Extract the [x, y] coordinate from the center of the cell holding the provided text.  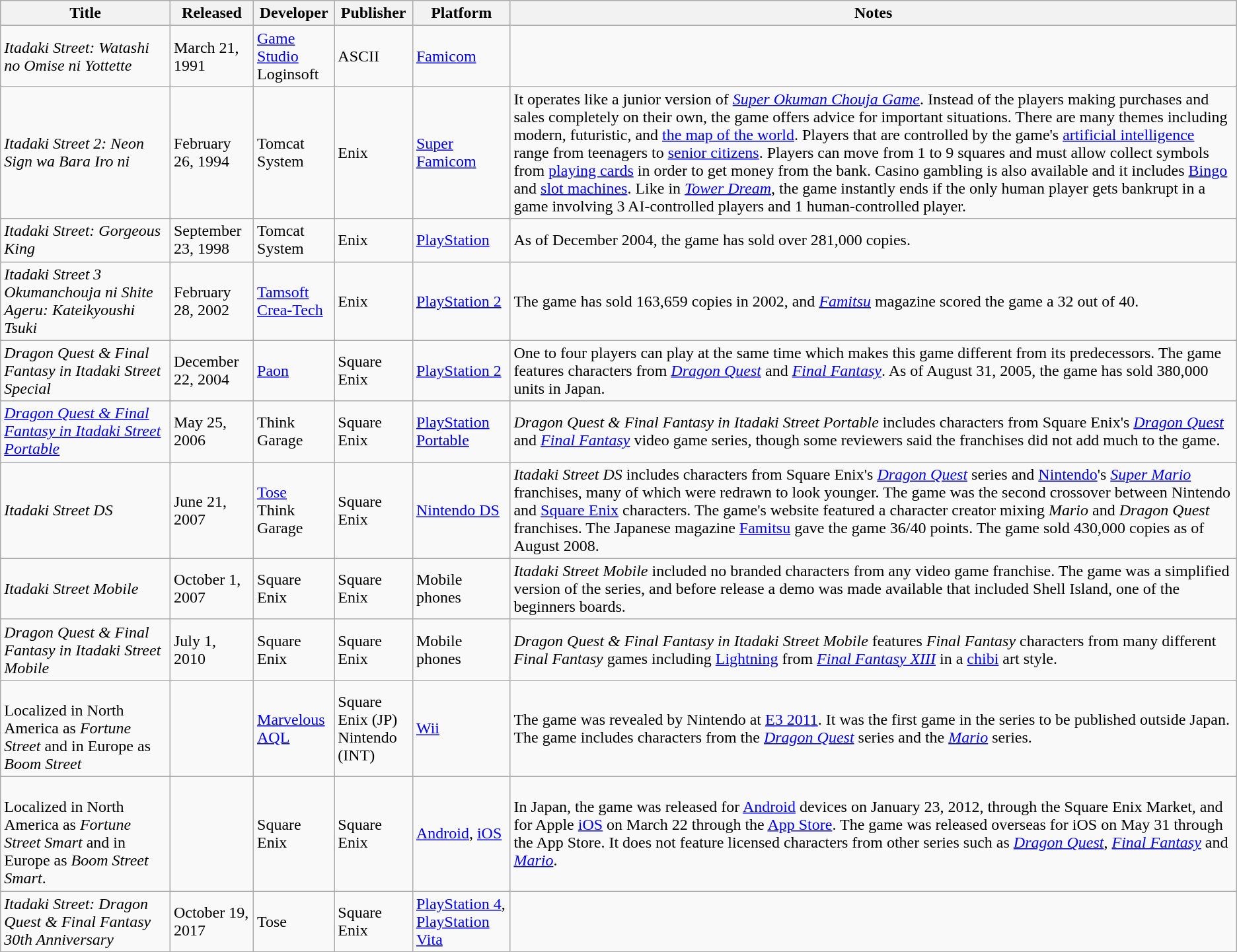
Tose [294, 921]
Square Enix (JP)Nintendo (INT) [374, 728]
Developer [294, 13]
Dragon Quest & Final Fantasy in Itadaki Street Mobile [86, 649]
TamsoftCrea-Tech [294, 301]
Localized in North America as Fortune Street and in Europe as Boom Street [86, 728]
February 28, 2002 [211, 301]
ASCII [374, 56]
Released [211, 13]
Notes [874, 13]
Itadaki Street: Gorgeous King [86, 240]
Itadaki Street DS [86, 510]
Dragon Quest & Final Fantasy in Itadaki Street Portable [86, 431]
ToseThink Garage [294, 510]
Android, iOS [461, 834]
Super Famicom [461, 153]
March 21, 1991 [211, 56]
Paon [294, 371]
Famicom [461, 56]
February 26, 1994 [211, 153]
Platform [461, 13]
The game has sold 163,659 copies in 2002, and Famitsu magazine scored the game a 32 out of 40. [874, 301]
Itadaki Street: Dragon Quest & Final Fantasy 30th Anniversary [86, 921]
October 19, 2017 [211, 921]
Itadaki Street: Watashi no Omise ni Yottette [86, 56]
Think Garage [294, 431]
PlayStation Portable [461, 431]
October 1, 2007 [211, 589]
July 1, 2010 [211, 649]
As of December 2004, the game has sold over 281,000 copies. [874, 240]
Itadaki Street 3 Okumanchouja ni Shite Ageru: Kateikyoushi Tsuki [86, 301]
Marvelous AQL [294, 728]
Game StudioLoginsoft [294, 56]
Title [86, 13]
September 23, 1998 [211, 240]
Wii [461, 728]
PlayStation 4, PlayStation Vita [461, 921]
Publisher [374, 13]
June 21, 2007 [211, 510]
Localized in North America as Fortune Street Smart and in Europe as Boom Street Smart. [86, 834]
Itadaki Street 2: Neon Sign wa Bara Iro ni [86, 153]
Itadaki Street Mobile [86, 589]
PlayStation [461, 240]
May 25, 2006 [211, 431]
December 22, 2004 [211, 371]
Nintendo DS [461, 510]
Dragon Quest & Final Fantasy in Itadaki Street Special [86, 371]
